Return (X, Y) of the center of cell containing provided text 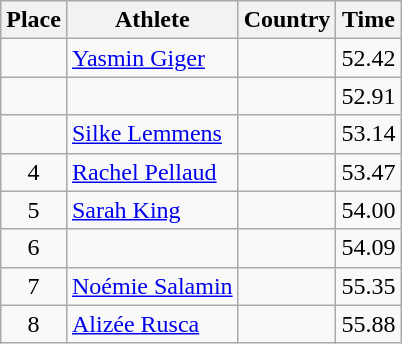
Time (368, 20)
Country (287, 20)
Yasmin Giger (152, 58)
54.09 (368, 248)
53.14 (368, 134)
52.91 (368, 96)
55.35 (368, 286)
Athlete (152, 20)
8 (34, 324)
7 (34, 286)
Noémie Salamin (152, 286)
53.47 (368, 172)
52.42 (368, 58)
6 (34, 248)
54.00 (368, 210)
Place (34, 20)
4 (34, 172)
Rachel Pellaud (152, 172)
Sarah King (152, 210)
Silke Lemmens (152, 134)
55.88 (368, 324)
5 (34, 210)
Alizée Rusca (152, 324)
